Find where the given text appears and provide that cell's center as [x, y] coordinate. 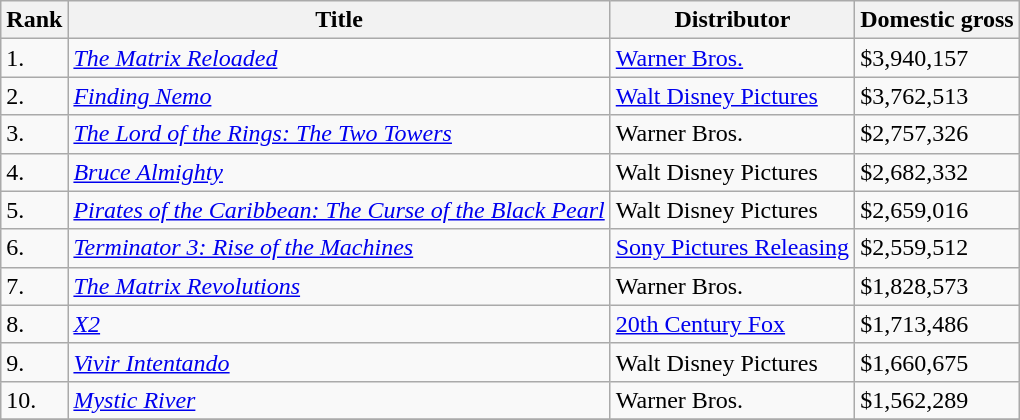
10. [34, 400]
4. [34, 172]
5. [34, 210]
X2 [339, 324]
$1,660,675 [938, 362]
The Matrix Revolutions [339, 286]
$2,659,016 [938, 210]
$1,828,573 [938, 286]
Title [339, 20]
Distributor [732, 20]
8. [34, 324]
Vivir Intentando [339, 362]
Domestic gross [938, 20]
20th Century Fox [732, 324]
Terminator 3: Rise of the Machines [339, 248]
Bruce Almighty [339, 172]
7. [34, 286]
$2,682,332 [938, 172]
6. [34, 248]
Pirates of the Caribbean: The Curse of the Black Pearl [339, 210]
9. [34, 362]
Finding Nemo [339, 96]
$1,562,289 [938, 400]
The Matrix Reloaded [339, 58]
$1,713,486 [938, 324]
The Lord of the Rings: The Two Towers [339, 134]
3. [34, 134]
1. [34, 58]
$3,762,513 [938, 96]
$2,559,512 [938, 248]
Sony Pictures Releasing [732, 248]
2. [34, 96]
Mystic River [339, 400]
$3,940,157 [938, 58]
Rank [34, 20]
$2,757,326 [938, 134]
